Determine the [x, y] coordinate at the center of the cell enclosing the given text.  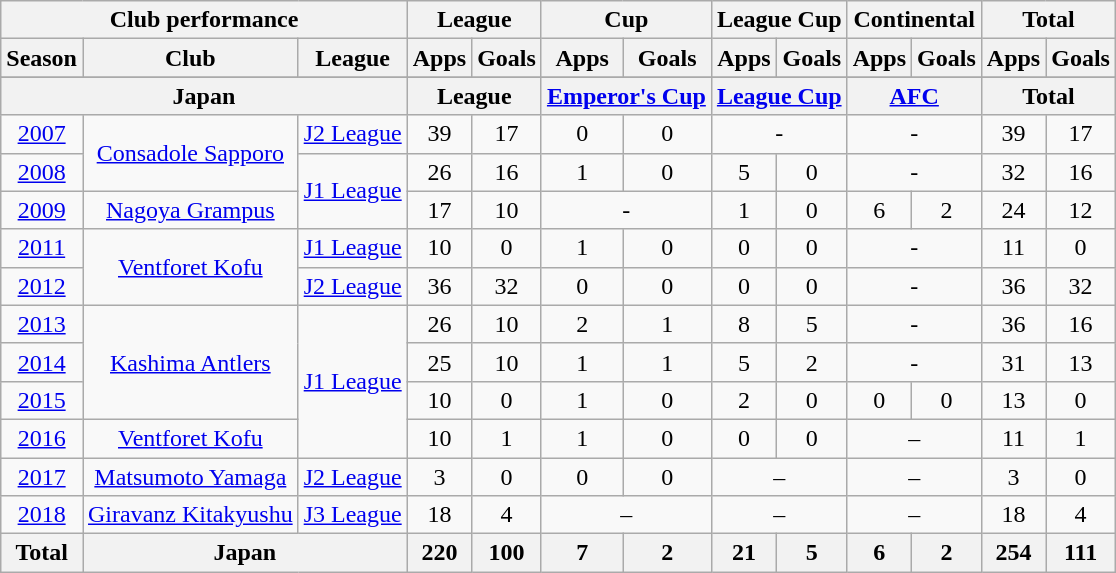
25 [439, 362]
2016 [42, 438]
2007 [42, 134]
2017 [42, 477]
Nagoya Grampus [190, 210]
Season [42, 58]
Club performance [204, 20]
31 [1013, 362]
254 [1013, 553]
2013 [42, 324]
21 [744, 553]
Giravanz Kitakyushu [190, 515]
Kashima Antlers [190, 362]
Matsumoto Yamaga [190, 477]
8 [744, 324]
Cup [626, 20]
Consadole Sapporo [190, 153]
24 [1013, 210]
220 [439, 553]
2008 [42, 172]
100 [507, 553]
Continental [914, 20]
2009 [42, 210]
2012 [42, 286]
7 [582, 553]
12 [1081, 210]
2014 [42, 362]
Emperor's Cup [626, 96]
2011 [42, 248]
J3 League [352, 515]
2018 [42, 515]
Club [190, 58]
AFC [914, 96]
2015 [42, 400]
111 [1081, 553]
